Search for the cell housing the specified text and yield its [x, y] center coordinate. 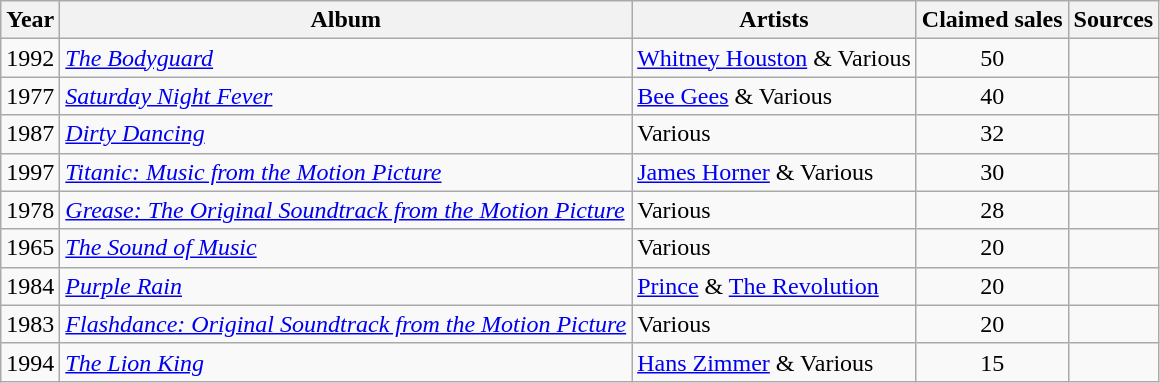
James Horner & Various [774, 172]
Dirty Dancing [346, 134]
Artists [774, 20]
The Lion King [346, 362]
1994 [30, 362]
1997 [30, 172]
1992 [30, 58]
1965 [30, 248]
40 [992, 96]
Saturday Night Fever [346, 96]
Prince & The Revolution [774, 286]
32 [992, 134]
15 [992, 362]
Whitney Houston & Various [774, 58]
Titanic: Music from the Motion Picture [346, 172]
Grease: The Original Soundtrack from the Motion Picture [346, 210]
Bee Gees & Various [774, 96]
Hans Zimmer & Various [774, 362]
The Bodyguard [346, 58]
Claimed sales [992, 20]
Purple Rain [346, 286]
1987 [30, 134]
Sources [1114, 20]
30 [992, 172]
1984 [30, 286]
1983 [30, 324]
1977 [30, 96]
Year [30, 20]
The Sound of Music [346, 248]
Album [346, 20]
Flashdance: Original Soundtrack from the Motion Picture [346, 324]
50 [992, 58]
28 [992, 210]
1978 [30, 210]
